Return the (X, Y) coordinate for the center point of the cell that contains the specified text.  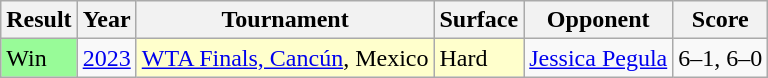
Hard (479, 58)
Opponent (598, 20)
Win (39, 58)
Year (106, 20)
WTA Finals, Cancún, Mexico (285, 58)
Tournament (285, 20)
Result (39, 20)
Surface (479, 20)
Score (720, 20)
2023 (106, 58)
6–1, 6–0 (720, 58)
Jessica Pegula (598, 58)
